Output the [X, Y] coordinate of the center of the cell containing the given text.  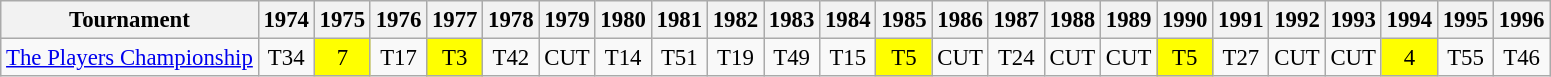
1993 [1353, 20]
1984 [848, 20]
4 [1409, 58]
Tournament [130, 20]
1979 [567, 20]
1985 [904, 20]
1994 [1409, 20]
1988 [1072, 20]
T51 [679, 58]
1976 [398, 20]
1982 [735, 20]
1990 [1185, 20]
T27 [1241, 58]
T3 [455, 58]
1983 [792, 20]
T14 [623, 58]
1991 [1241, 20]
1974 [286, 20]
1986 [960, 20]
T19 [735, 58]
1977 [455, 20]
T17 [398, 58]
T24 [1016, 58]
1995 [1465, 20]
T49 [792, 58]
The Players Championship [130, 58]
1992 [1297, 20]
1975 [342, 20]
1978 [511, 20]
1989 [1128, 20]
T46 [1522, 58]
T42 [511, 58]
T15 [848, 58]
7 [342, 58]
1981 [679, 20]
T34 [286, 58]
T55 [1465, 58]
1980 [623, 20]
1996 [1522, 20]
1987 [1016, 20]
